Return [x, y] of the center of cell containing provided text 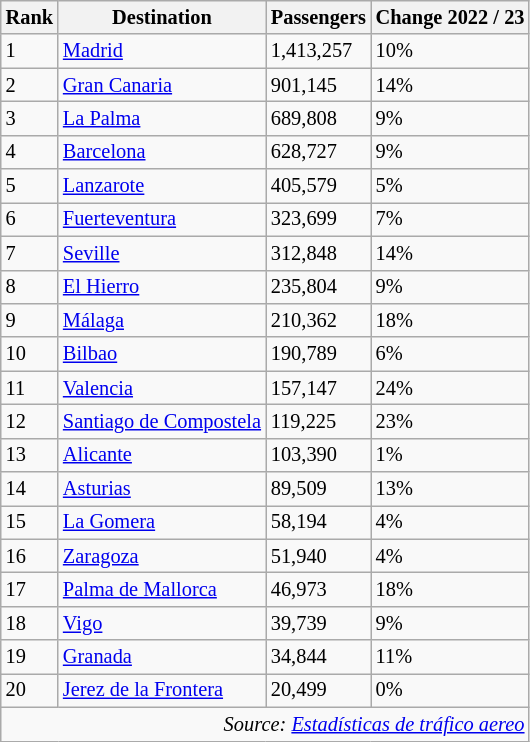
39,739 [318, 623]
Passengers [318, 17]
Lanzarote [162, 186]
0% [450, 690]
24% [450, 388]
405,579 [318, 186]
323,699 [318, 219]
190,789 [318, 354]
Palma de Mallorca [162, 589]
628,727 [318, 152]
15 [30, 522]
Vigo [162, 623]
Destination [162, 17]
Málaga [162, 320]
Gran Canaria [162, 85]
13 [30, 455]
2 [30, 85]
103,390 [318, 455]
689,808 [318, 118]
Granada [162, 657]
13% [450, 489]
5 [30, 186]
7% [450, 219]
7 [30, 253]
El Hierro [162, 287]
11 [30, 388]
235,804 [318, 287]
10% [450, 51]
Fuerteventura [162, 219]
8 [30, 287]
Zaragoza [162, 556]
Barcelona [162, 152]
17 [30, 589]
Source: Estadísticas de tráfico aereo [266, 724]
119,225 [318, 421]
901,145 [318, 85]
12 [30, 421]
10 [30, 354]
89,509 [318, 489]
6 [30, 219]
Santiago de Compostela [162, 421]
19 [30, 657]
312,848 [318, 253]
46,973 [318, 589]
Madrid [162, 51]
34,844 [318, 657]
Rank [30, 17]
18 [30, 623]
5% [450, 186]
1 [30, 51]
6% [450, 354]
Change 2022 / 23 [450, 17]
1% [450, 455]
23% [450, 421]
Jerez de la Frontera [162, 690]
Bilbao [162, 354]
1,413,257 [318, 51]
14 [30, 489]
51,940 [318, 556]
11% [450, 657]
Alicante [162, 455]
La Palma [162, 118]
La Gomera [162, 522]
16 [30, 556]
3 [30, 118]
Asturias [162, 489]
157,147 [318, 388]
Seville [162, 253]
210,362 [318, 320]
20,499 [318, 690]
4 [30, 152]
9 [30, 320]
20 [30, 690]
Valencia [162, 388]
58,194 [318, 522]
